From the cell containing the given text, extract its center point as [X, Y] coordinate. 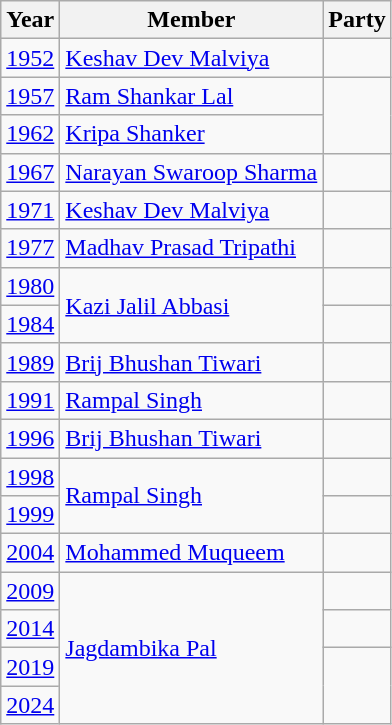
2019 [30, 667]
1980 [30, 286]
1996 [30, 438]
1971 [30, 210]
Party [357, 20]
1977 [30, 248]
1952 [30, 58]
1957 [30, 96]
1991 [30, 400]
2009 [30, 591]
Ram Shankar Lal [192, 96]
1999 [30, 515]
1967 [30, 172]
Kripa Shanker [192, 134]
Member [192, 20]
2004 [30, 553]
2024 [30, 705]
1962 [30, 134]
1998 [30, 477]
1984 [30, 324]
Mohammed Muqueem [192, 553]
Madhav Prasad Tripathi [192, 248]
2014 [30, 629]
Kazi Jalil Abbasi [192, 305]
Narayan Swaroop Sharma [192, 172]
1989 [30, 362]
Year [30, 20]
Jagdambika Pal [192, 648]
